Output the [x, y] coordinate of the center of the cell containing the given text.  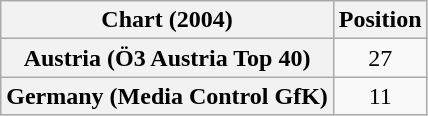
Chart (2004) [168, 20]
Position [380, 20]
27 [380, 58]
11 [380, 96]
Germany (Media Control GfK) [168, 96]
Austria (Ö3 Austria Top 40) [168, 58]
